Determine the [X, Y] coordinate at the center of the cell enclosing the given text.  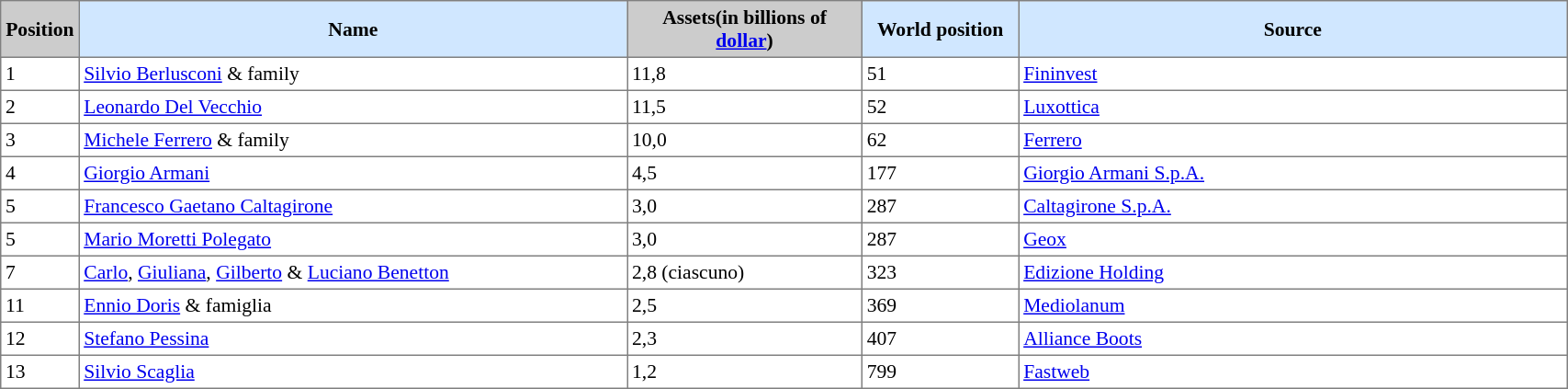
323 [940, 272]
World position [940, 29]
Leonardo Del Vecchio [353, 107]
7 [40, 272]
2,5 [745, 305]
Michele Ferrero & family [353, 140]
Carlo, Giuliana, Gilberto & Luciano Benetton [353, 272]
52 [940, 107]
Caltagirone S.p.A. [1293, 206]
10,0 [745, 140]
Mario Moretti Polegato [353, 239]
Name [353, 29]
Source [1293, 29]
Alliance Boots [1293, 338]
4 [40, 173]
Silvio Berlusconi & family [353, 74]
407 [940, 338]
13 [40, 372]
Edizione Holding [1293, 272]
62 [940, 140]
Ferrero [1293, 140]
Assets(in billions of dollar) [745, 29]
Position [40, 29]
Giorgio Armani S.p.A. [1293, 173]
Fininvest [1293, 74]
2,3 [745, 338]
2 [40, 107]
Fastweb [1293, 372]
3 [40, 140]
51 [940, 74]
1,2 [745, 372]
Francesco Gaetano Caltagirone [353, 206]
11,8 [745, 74]
Stefano Pessina [353, 338]
11,5 [745, 107]
Geox [1293, 239]
4,5 [745, 173]
Mediolanum [1293, 305]
177 [940, 173]
799 [940, 372]
1 [40, 74]
Luxottica [1293, 107]
Silvio Scaglia [353, 372]
2,8 (ciascuno) [745, 272]
12 [40, 338]
11 [40, 305]
Giorgio Armani [353, 173]
369 [940, 305]
Ennio Doris & famiglia [353, 305]
